Return (x, y) of the center of cell containing provided text 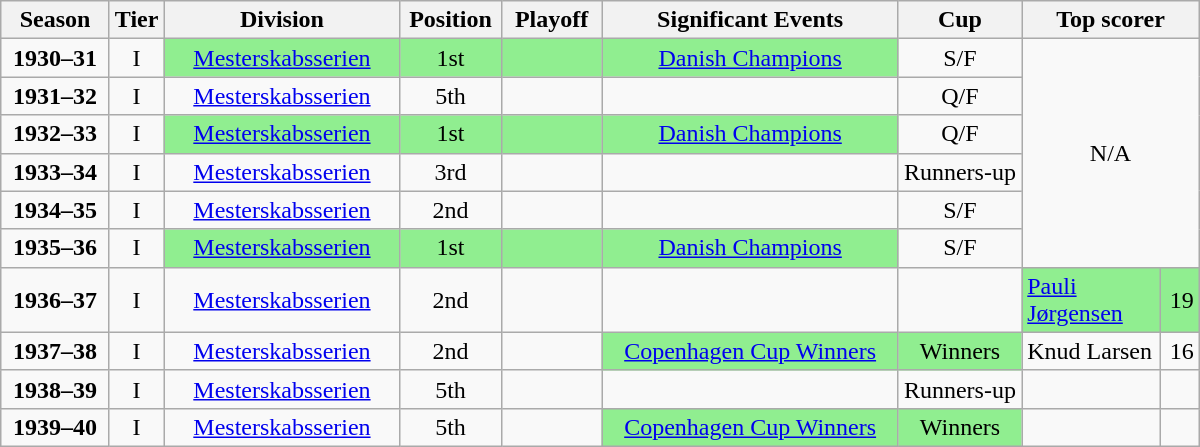
16 (1180, 351)
Tier (136, 20)
1933–34 (56, 172)
Season (56, 20)
Significant Events (750, 20)
1938–39 (56, 389)
Playoff (552, 20)
1939–40 (56, 427)
1932–33 (56, 134)
Cup (960, 20)
Division (282, 20)
Position (450, 20)
Top scorer (1111, 20)
1931–32 (56, 96)
19 (1180, 300)
3rd (450, 172)
1937–38 (56, 351)
N/A (1111, 153)
Pauli Jørgensen (1092, 300)
1935–36 (56, 248)
1936–37 (56, 300)
1930–31 (56, 58)
1934–35 (56, 210)
Knud Larsen (1092, 351)
